Output the [x, y] coordinate of the center of the cell containing the given text.  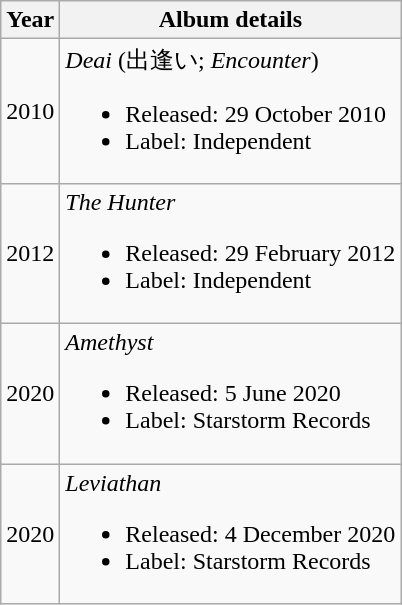
Album details [230, 20]
2012 [30, 253]
LeviathanReleased: 4 December 2020Label: Starstorm Records [230, 534]
The HunterReleased: 29 February 2012Label: Independent [230, 253]
Year [30, 20]
2010 [30, 112]
AmethystReleased: 5 June 2020Label: Starstorm Records [230, 393]
Deai (出逢い; Encounter)Released: 29 October 2010Label: Independent [230, 112]
